Pinpoint the cell where the given text exists, returning its (x, y) midpoint coordinate. 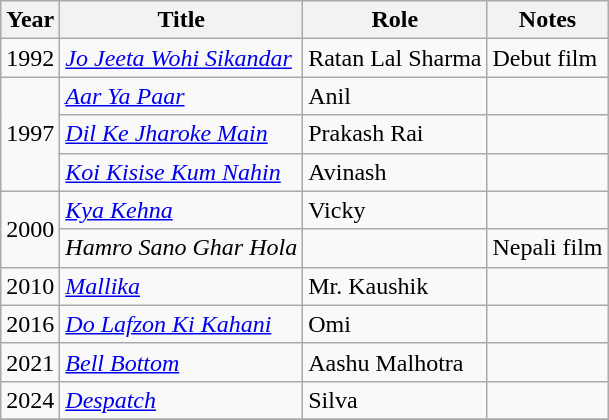
Title (182, 20)
Aar Ya Paar (182, 96)
Hamro Sano Ghar Hola (182, 248)
Bell Bottom (182, 362)
Anil (395, 96)
Notes (548, 20)
1992 (30, 58)
Nepali film (548, 248)
Omi (395, 324)
2000 (30, 229)
Prakash Rai (395, 134)
Year (30, 20)
Debut film (548, 58)
Role (395, 20)
Ratan Lal Sharma (395, 58)
Despatch (182, 400)
Aashu Malhotra (395, 362)
2021 (30, 362)
Avinash (395, 172)
Mr. Kaushik (395, 286)
2024 (30, 400)
Kya Kehna (182, 210)
Jo Jeeta Wohi Sikandar (182, 58)
Koi Kisise Kum Nahin (182, 172)
Silva (395, 400)
Dil Ke Jharoke Main (182, 134)
Do Lafzon Ki Kahani (182, 324)
2016 (30, 324)
Vicky (395, 210)
Mallika (182, 286)
1997 (30, 134)
2010 (30, 286)
